From the cell containing the given text, extract its center point as [X, Y] coordinate. 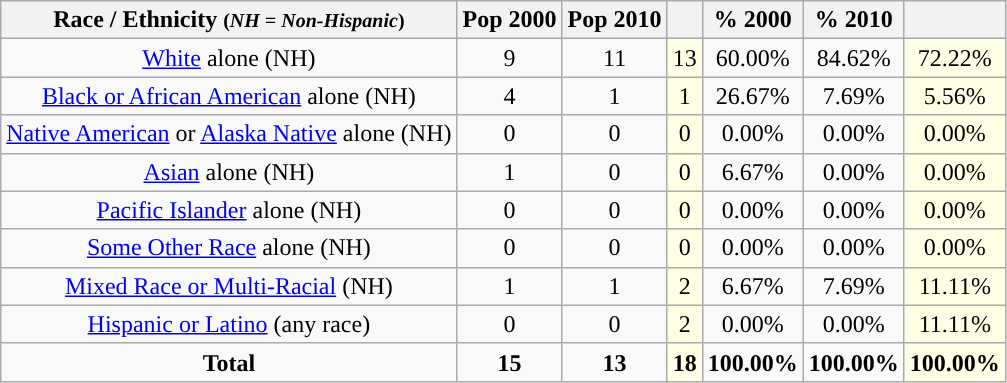
5.56% [954, 96]
26.67% [752, 96]
Black or African American alone (NH) [229, 96]
Total [229, 362]
4 [510, 96]
Pop 2000 [510, 20]
% 2010 [854, 20]
18 [684, 362]
Some Other Race alone (NH) [229, 248]
Pop 2010 [614, 20]
Asian alone (NH) [229, 172]
Mixed Race or Multi-Racial (NH) [229, 286]
84.62% [854, 58]
% 2000 [752, 20]
Hispanic or Latino (any race) [229, 324]
60.00% [752, 58]
11 [614, 58]
White alone (NH) [229, 58]
Native American or Alaska Native alone (NH) [229, 134]
Race / Ethnicity (NH = Non-Hispanic) [229, 20]
15 [510, 362]
72.22% [954, 58]
9 [510, 58]
Pacific Islander alone (NH) [229, 210]
